Output the [x, y] coordinate of the center of the cell containing the given text.  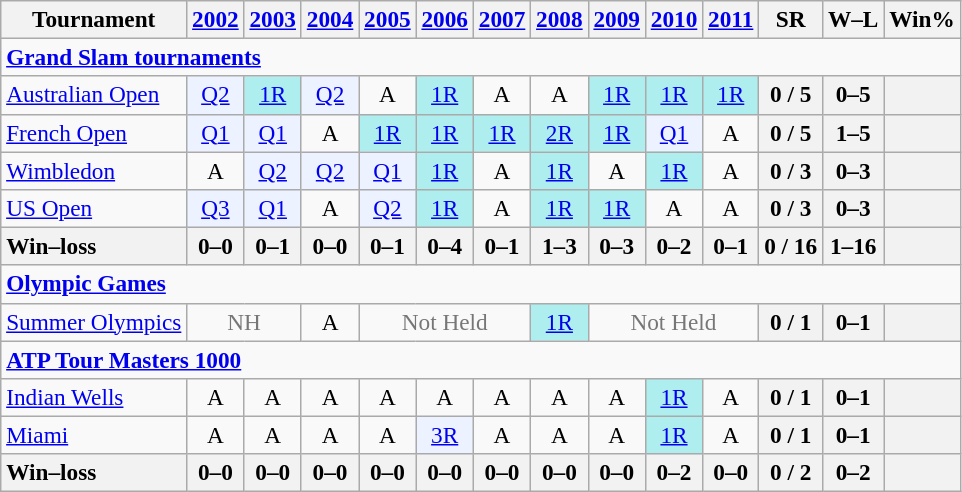
SR [791, 19]
NH [244, 322]
Indian Wells [94, 397]
3R [444, 435]
2009 [616, 19]
2007 [502, 19]
0 / 16 [791, 246]
1–5 [854, 133]
Wimbledon [94, 170]
2005 [388, 19]
0–5 [854, 95]
Q3 [216, 208]
Australian Open [94, 95]
2010 [674, 19]
US Open [94, 208]
0 / 2 [791, 473]
French Open [94, 133]
Tournament [94, 19]
2006 [444, 19]
Win% [922, 19]
0–4 [444, 246]
2003 [272, 19]
Summer Olympics [94, 322]
1–3 [560, 246]
Miami [94, 435]
W–L [854, 19]
1–16 [854, 246]
2R [560, 133]
ATP Tour Masters 1000 [480, 359]
2004 [330, 19]
Grand Slam tournaments [480, 57]
2011 [731, 19]
2002 [216, 19]
Olympic Games [480, 284]
2008 [560, 19]
